Pinpoint the cell where the given text exists, returning its [X, Y] midpoint coordinate. 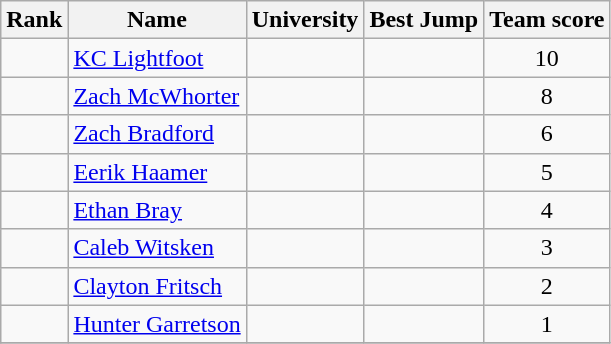
KC Lightfoot [157, 58]
Best Jump [424, 20]
Team score [547, 20]
1 [547, 324]
6 [547, 134]
Caleb Witsken [157, 248]
Ethan Bray [157, 210]
Clayton Fritsch [157, 286]
5 [547, 172]
Zach McWhorter [157, 96]
3 [547, 248]
Rank [34, 20]
Eerik Haamer [157, 172]
University [305, 20]
2 [547, 286]
8 [547, 96]
Zach Bradford [157, 134]
4 [547, 210]
Name [157, 20]
10 [547, 58]
Hunter Garretson [157, 324]
